Capture the cell that displays the provided text and extract its (X, Y) central coordinate. 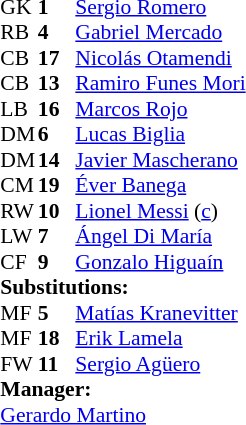
Nicolás Otamendi (160, 58)
Lucas Biglia (160, 135)
17 (57, 58)
LW (19, 237)
Marcos Rojo (160, 109)
11 (57, 364)
Erik Lamela (160, 339)
13 (57, 83)
CM (19, 185)
7 (57, 237)
Lionel Messi (c) (160, 211)
5 (57, 313)
Manager: (122, 389)
10 (57, 211)
RW (19, 211)
Matías Kranevitter (160, 313)
Éver Banega (160, 185)
6 (57, 135)
Javier Mascherano (160, 160)
Ramiro Funes Mori (160, 83)
19 (57, 185)
Ángel Di María (160, 237)
Gonzalo Higuaín (160, 262)
18 (57, 339)
LB (19, 109)
9 (57, 262)
RB (19, 33)
Gabriel Mercado (160, 33)
Substitutions: (122, 287)
CF (19, 262)
FW (19, 364)
Sergio Agüero (160, 364)
16 (57, 109)
14 (57, 160)
4 (57, 33)
